Pinpoint the cell where the given text exists, returning its [X, Y] midpoint coordinate. 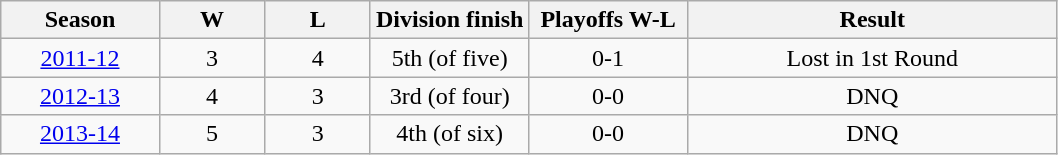
2011-12 [80, 58]
4th (of six) [449, 134]
Division finish [449, 20]
2013-14 [80, 134]
L [318, 20]
2012-13 [80, 96]
Playoffs W-L [608, 20]
3rd (of four) [449, 96]
Lost in 1st Round [872, 58]
5th (of five) [449, 58]
Result [872, 20]
W [212, 20]
Season [80, 20]
5 [212, 134]
0-1 [608, 58]
